Scan for the cell matching the given text and deliver its [x, y] coordinate at center. 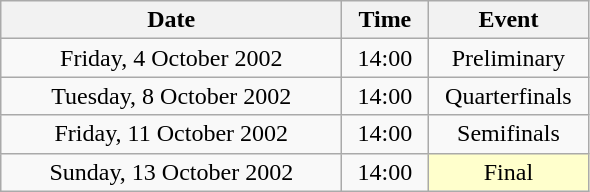
Friday, 4 October 2002 [172, 58]
Friday, 11 October 2002 [172, 134]
Final [508, 172]
Tuesday, 8 October 2002 [172, 96]
Time [385, 20]
Date [172, 20]
Event [508, 20]
Sunday, 13 October 2002 [172, 172]
Semifinals [508, 134]
Preliminary [508, 58]
Quarterfinals [508, 96]
